Extract the [X, Y] coordinate from the center of the cell holding the provided text.  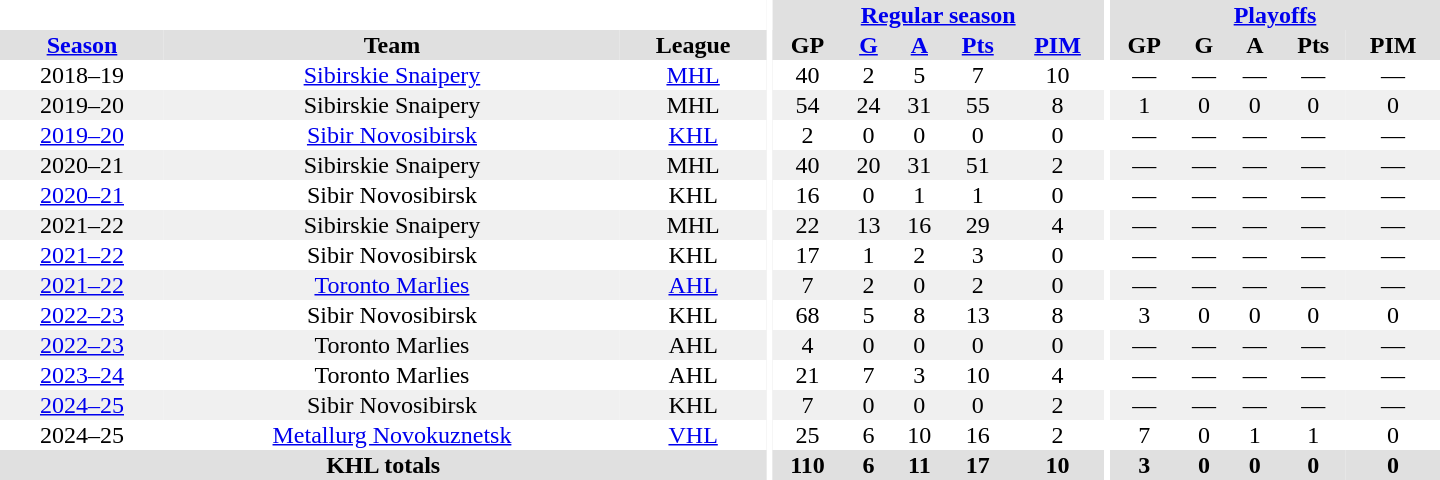
51 [978, 165]
21 [808, 375]
Team [392, 45]
110 [808, 465]
Metallurg Novokuznetsk [392, 435]
22 [808, 225]
29 [978, 225]
68 [808, 315]
Playoffs [1275, 15]
54 [808, 105]
55 [978, 105]
Season [82, 45]
KHL totals [383, 465]
2023–24 [82, 375]
25 [808, 435]
VHL [693, 435]
24 [868, 105]
2018–19 [82, 75]
League [693, 45]
Regular season [938, 15]
20 [868, 165]
11 [920, 465]
